Scan for the cell matching the given text and deliver its (x, y) coordinate at center. 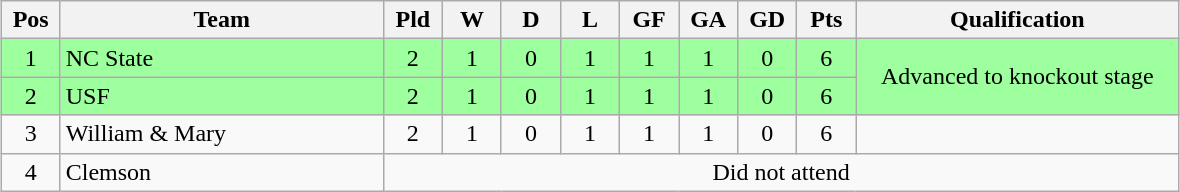
NC State (222, 58)
GA (708, 20)
D (530, 20)
Pld (412, 20)
Did not attend (781, 172)
USF (222, 96)
GF (650, 20)
Pos (30, 20)
Qualification (1018, 20)
L (590, 20)
William & Mary (222, 134)
3 (30, 134)
4 (30, 172)
W (472, 20)
Clemson (222, 172)
GD (768, 20)
Pts (826, 20)
Team (222, 20)
Advanced to knockout stage (1018, 77)
